Return the [X, Y] coordinate for the center point of the cell that contains the specified text.  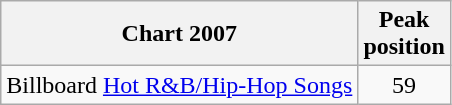
59 [404, 85]
Peakposition [404, 34]
Chart 2007 [180, 34]
Billboard Hot R&B/Hip-Hop Songs [180, 85]
